Scan for the cell matching the given text and deliver its (x, y) coordinate at center. 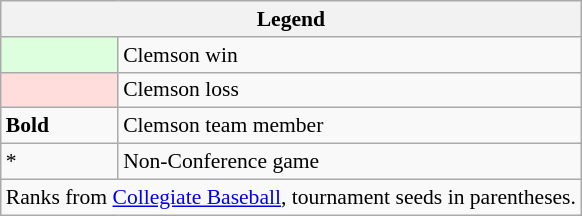
Bold (60, 126)
* (60, 162)
Non-Conference game (350, 162)
Ranks from Collegiate Baseball, tournament seeds in parentheses. (291, 197)
Clemson win (350, 55)
Legend (291, 19)
Clemson team member (350, 126)
Clemson loss (350, 90)
